For the text-containing cell, return its midpoint in [x, y] coordinate format. 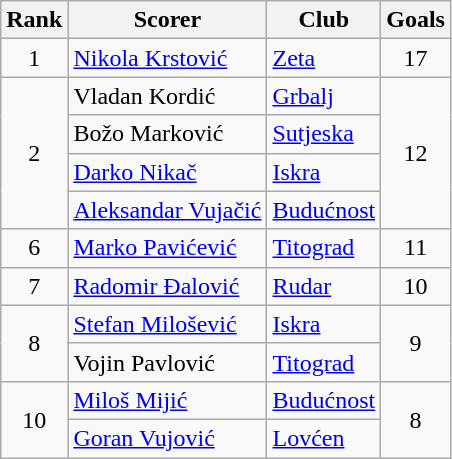
Božo Marković [168, 134]
Grbalj [324, 96]
Goals [416, 20]
Sutjeska [324, 134]
Stefan Milošević [168, 324]
Miloš Mijić [168, 400]
7 [34, 286]
9 [416, 343]
Vladan Kordić [168, 96]
Marko Pavićević [168, 248]
17 [416, 58]
6 [34, 248]
Nikola Krstović [168, 58]
12 [416, 153]
Club [324, 20]
1 [34, 58]
Zeta [324, 58]
Radomir Đalović [168, 286]
2 [34, 153]
Goran Vujović [168, 438]
Vojin Pavlović [168, 362]
Rank [34, 20]
Rudar [324, 286]
Lovćen [324, 438]
Scorer [168, 20]
11 [416, 248]
Aleksandar Vujačić [168, 210]
Darko Nikač [168, 172]
